Extract the (X, Y) coordinate from the center of the cell holding the provided text.  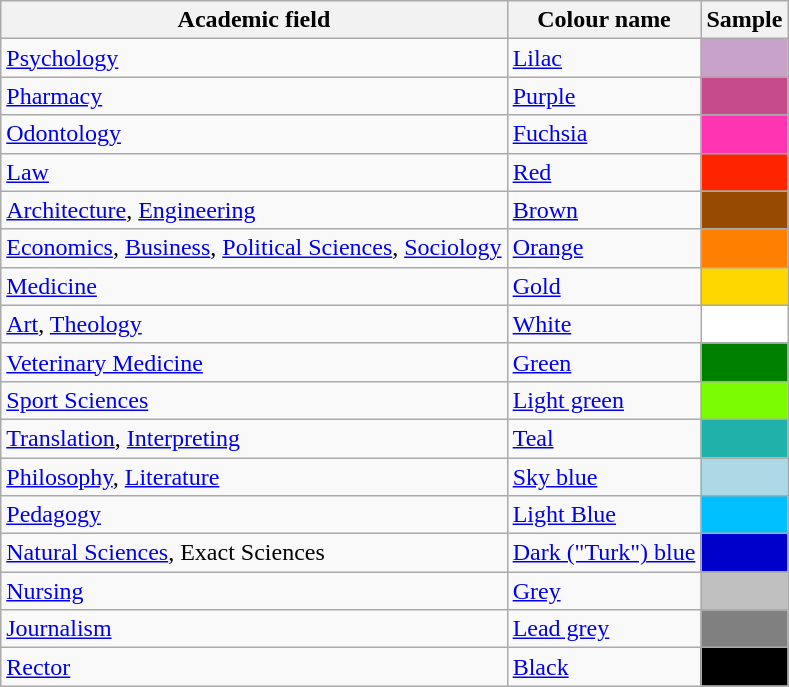
Purple (604, 96)
Gold (604, 286)
Sky blue (604, 477)
Grey (604, 591)
Pharmacy (254, 96)
Medicine (254, 286)
White (604, 324)
Pedagogy (254, 515)
Light green (604, 400)
Law (254, 172)
Orange (604, 248)
Architecture, Engineering (254, 210)
Art, Theology (254, 324)
Green (604, 362)
Psychology (254, 58)
Sport Sciences (254, 400)
Brown (604, 210)
Rector (254, 667)
Colour name (604, 20)
Dark ("Turk") blue (604, 553)
Lead grey (604, 629)
Black (604, 667)
Natural Sciences, Exact Sciences (254, 553)
Odontology (254, 134)
Nursing (254, 591)
Sample (744, 20)
Light Blue (604, 515)
Fuchsia (604, 134)
Lilac (604, 58)
Teal (604, 438)
Journalism (254, 629)
Veterinary Medicine (254, 362)
Translation, Interpreting (254, 438)
Philosophy, Literature (254, 477)
Economics, Business, Political Sciences, Sociology (254, 248)
Academic field (254, 20)
Red (604, 172)
